Find where the given text appears and provide that cell's center as [X, Y] coordinate. 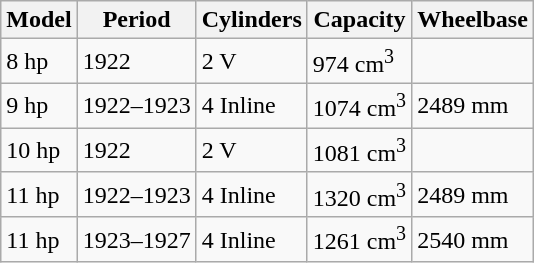
Cylinders [252, 20]
2540 mm [473, 240]
Period [136, 20]
1074 cm3 [359, 106]
10 hp [39, 150]
1261 cm3 [359, 240]
1923–1927 [136, 240]
Wheelbase [473, 20]
9 hp [39, 106]
8 hp [39, 62]
Model [39, 20]
1081 cm3 [359, 150]
1320 cm3 [359, 194]
Capacity [359, 20]
974 cm3 [359, 62]
